Return [X, Y] of the center of cell containing provided text 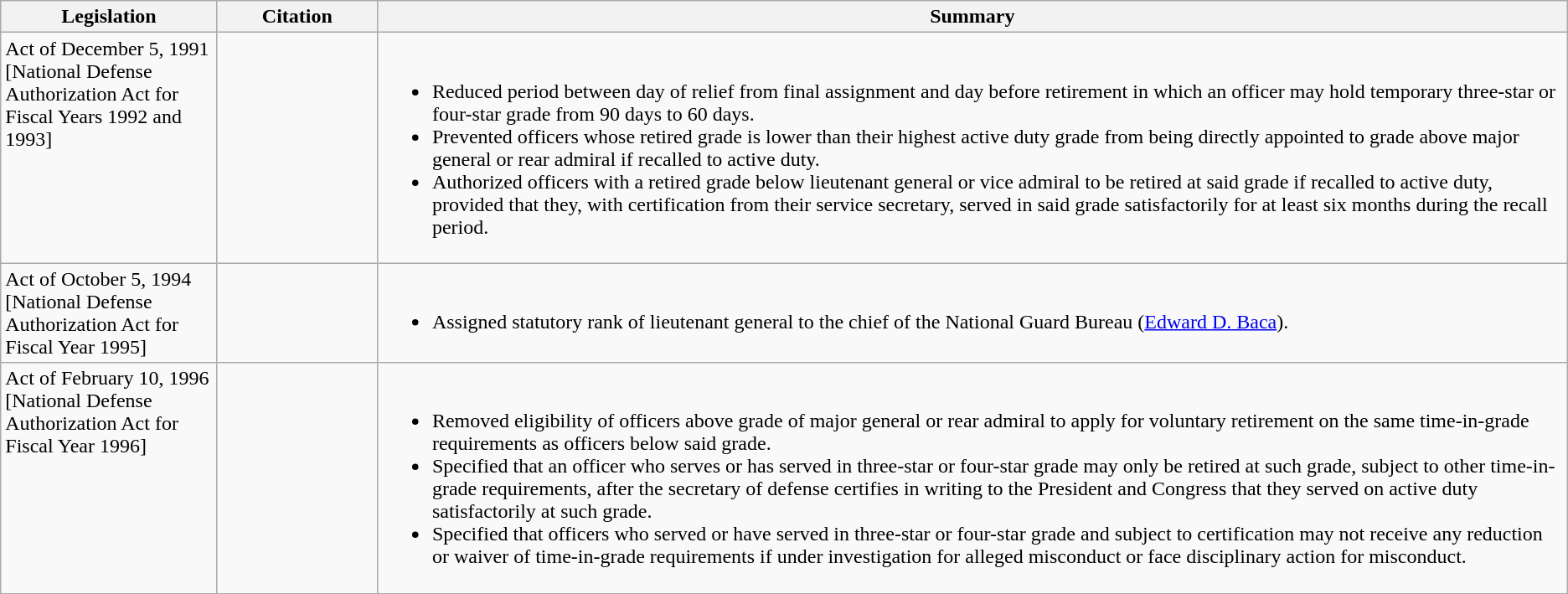
Citation [297, 17]
Act of February 10, 1996[National Defense Authorization Act for Fiscal Year 1996] [109, 478]
Legislation [109, 17]
Summary [972, 17]
Act of October 5, 1994[National Defense Authorization Act for Fiscal Year 1995] [109, 313]
Act of December 5, 1991[National Defense Authorization Act for Fiscal Years 1992 and 1993] [109, 147]
Assigned statutory rank of lieutenant general to the chief of the National Guard Bureau (Edward D. Baca). [972, 313]
